Identify which cell holds the provided text, then report its (X, Y) central coordinate. 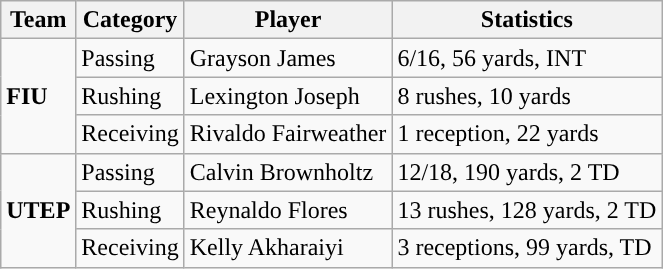
Lexington Joseph (288, 96)
Grayson James (288, 58)
6/16, 56 yards, INT (527, 58)
3 receptions, 99 yards, TD (527, 248)
1 reception, 22 yards (527, 134)
Calvin Brownholtz (288, 172)
Team (38, 20)
Rivaldo Fairweather (288, 134)
Kelly Akharaiyi (288, 248)
Statistics (527, 20)
FIU (38, 96)
12/18, 190 yards, 2 TD (527, 172)
Player (288, 20)
13 rushes, 128 yards, 2 TD (527, 210)
Category (130, 20)
Reynaldo Flores (288, 210)
UTEP (38, 210)
8 rushes, 10 yards (527, 96)
